Extract the (X, Y) coordinate from the center of the cell holding the provided text.  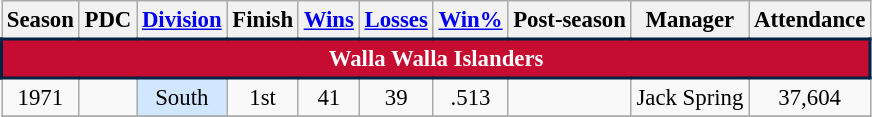
1st (262, 97)
Division (182, 20)
Manager (690, 20)
South (182, 97)
Season (41, 20)
Win% (470, 20)
Post-season (570, 20)
PDC (108, 20)
Jack Spring (690, 97)
Walla Walla Islanders (436, 58)
1971 (41, 97)
Finish (262, 20)
39 (396, 97)
.513 (470, 97)
Wins (328, 20)
Attendance (810, 20)
Losses (396, 20)
41 (328, 97)
37,604 (810, 97)
